Capture the cell that displays the provided text and extract its [x, y] central coordinate. 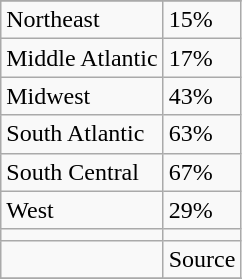
South Atlantic [82, 134]
63% [202, 134]
Middle Atlantic [82, 58]
67% [202, 172]
43% [202, 96]
West [82, 210]
Northeast [82, 20]
17% [202, 58]
Source [202, 259]
Midwest [82, 96]
29% [202, 210]
15% [202, 20]
South Central [82, 172]
